Detect which cell encompasses the target text, then output its [X, Y] center coordinate. 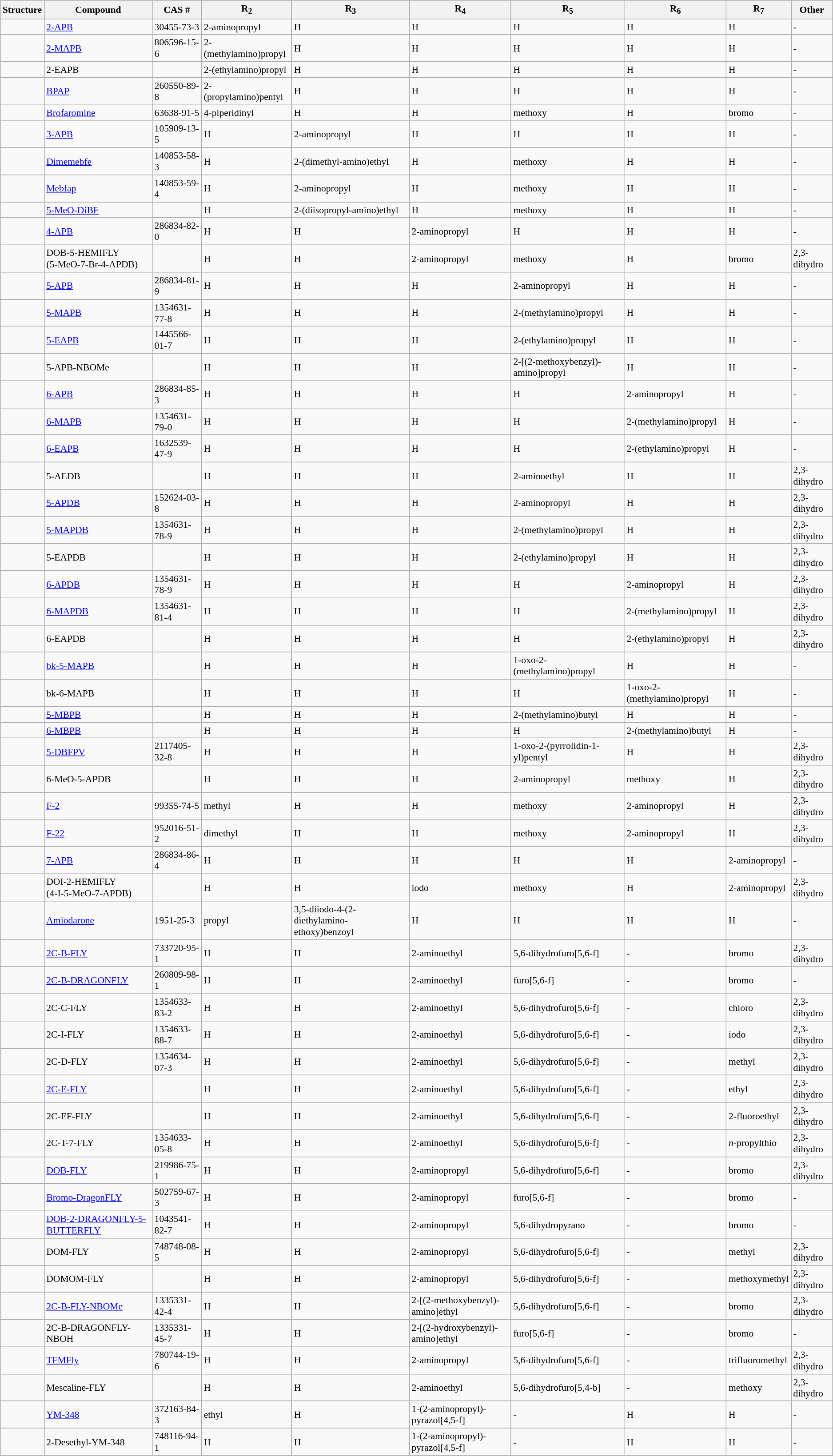
CAS # [177, 10]
6-EAPDB [98, 639]
Compound [98, 10]
748748-08-5 [177, 1252]
748116-94-1 [177, 1442]
1632539-47-9 [177, 449]
Amiodarone [98, 920]
2-Desethyl-YM-348 [98, 1442]
Bromo-DragonFLY [98, 1197]
Structure [22, 10]
2C-C-FLY [98, 1007]
2117405-32-8 [177, 752]
2-EAPB [98, 70]
bk-5-MAPB [98, 666]
Mebfap [98, 188]
286834-82-0 [177, 232]
methoxymethyl [759, 1279]
4-APB [98, 232]
dimethyl [247, 833]
R4 [460, 10]
R2 [247, 10]
1-oxo-2-(pyrrolidin-1-yl)pentyl [568, 752]
3,5-diiodo-4-(2-diethylamino-ethoxy)benzoyl [351, 920]
DOB-5-HEMIFLY(5-MeO-7-Br-4-APDB) [98, 259]
2C-I-FLY [98, 1035]
1354633-05-8 [177, 1143]
1354631-81-4 [177, 611]
6-MBPB [98, 731]
2-[(2-methoxybenzyl)-amino]ethyl [460, 1306]
286834-81-9 [177, 286]
152624-03-8 [177, 503]
4-piperidinyl [247, 113]
YM-348 [98, 1415]
2-[(2-methoxybenzyl)-amino]propyl [568, 367]
2C-B-DRAGONFLY-NBOH [98, 1333]
DOB-2-DRAGONFLY-5-BUTTERFLY [98, 1225]
1335331-45-7 [177, 1333]
99355-74-5 [177, 806]
DOB-FLY [98, 1171]
2-MAPB [98, 48]
Other [812, 10]
260550-89-8 [177, 91]
140853-59-4 [177, 188]
63638-91-5 [177, 113]
chloro [759, 1007]
propyl [247, 920]
2C-E-FLY [98, 1089]
806596-15-6 [177, 48]
2C-B-FLY-NBOMe [98, 1306]
1951-25-3 [177, 920]
R5 [568, 10]
BPAP [98, 91]
DOMOM-FLY [98, 1279]
1354633-88-7 [177, 1035]
219986-75-1 [177, 1171]
R7 [759, 10]
1445566-01-7 [177, 340]
780744-19-6 [177, 1360]
6-MAPB [98, 422]
30455-73-3 [177, 27]
5-EAPDB [98, 557]
Dimemebfe [98, 162]
952016-51-2 [177, 833]
R6 [675, 10]
5-DBFPV [98, 752]
2C-EF-FLY [98, 1116]
F-22 [98, 833]
2-(propylamino)pentyl [247, 91]
2C-B-DRAGONFLY [98, 981]
bk-6-MAPB [98, 693]
F-2 [98, 806]
5-MeO-DiBF [98, 210]
DOM-FLY [98, 1252]
6-APB [98, 394]
6-MeO-5-APDB [98, 779]
5-APB [98, 286]
trifluoromethyl [759, 1360]
1354631-79-0 [177, 422]
5-MBPB [98, 715]
372163-84-3 [177, 1415]
2-fluoroethyl [759, 1116]
2-[(2-hydroxybenzyl)-amino]ethyl [460, 1333]
5-APB-NBOMe [98, 367]
5-AEDB [98, 476]
5-MAPDB [98, 530]
733720-95-1 [177, 953]
DOI-2-HEMIFLY(4-I-5-MeO-7-APDB) [98, 887]
5-APDB [98, 503]
260809-98-1 [177, 981]
6-MAPDB [98, 611]
5-EAPB [98, 340]
2C-D-FLY [98, 1062]
Brofaromine [98, 113]
6-APDB [98, 585]
2-(dimethyl-amino)ethyl [351, 162]
2-APB [98, 27]
502759-67-3 [177, 1197]
R3 [351, 10]
140853-58-3 [177, 162]
TFMFly [98, 1360]
1354634-07-3 [177, 1062]
6-EAPB [98, 449]
1043541-82-7 [177, 1225]
2C-B-FLY [98, 953]
5,6-dihydropyrano [568, 1225]
1354631-77-8 [177, 313]
3-APB [98, 134]
7-APB [98, 861]
5,6-dihydrofuro[5,4-b] [568, 1388]
1354633-83-2 [177, 1007]
n-propylthio [759, 1143]
2C-T-7-FLY [98, 1143]
5-MAPB [98, 313]
1335331-42-4 [177, 1306]
105909-13-5 [177, 134]
286834-85-3 [177, 394]
286834-86-4 [177, 861]
Mescaline-FLY [98, 1388]
2-(diisopropyl-amino)ethyl [351, 210]
